Search for the cell housing the specified text and yield its [x, y] center coordinate. 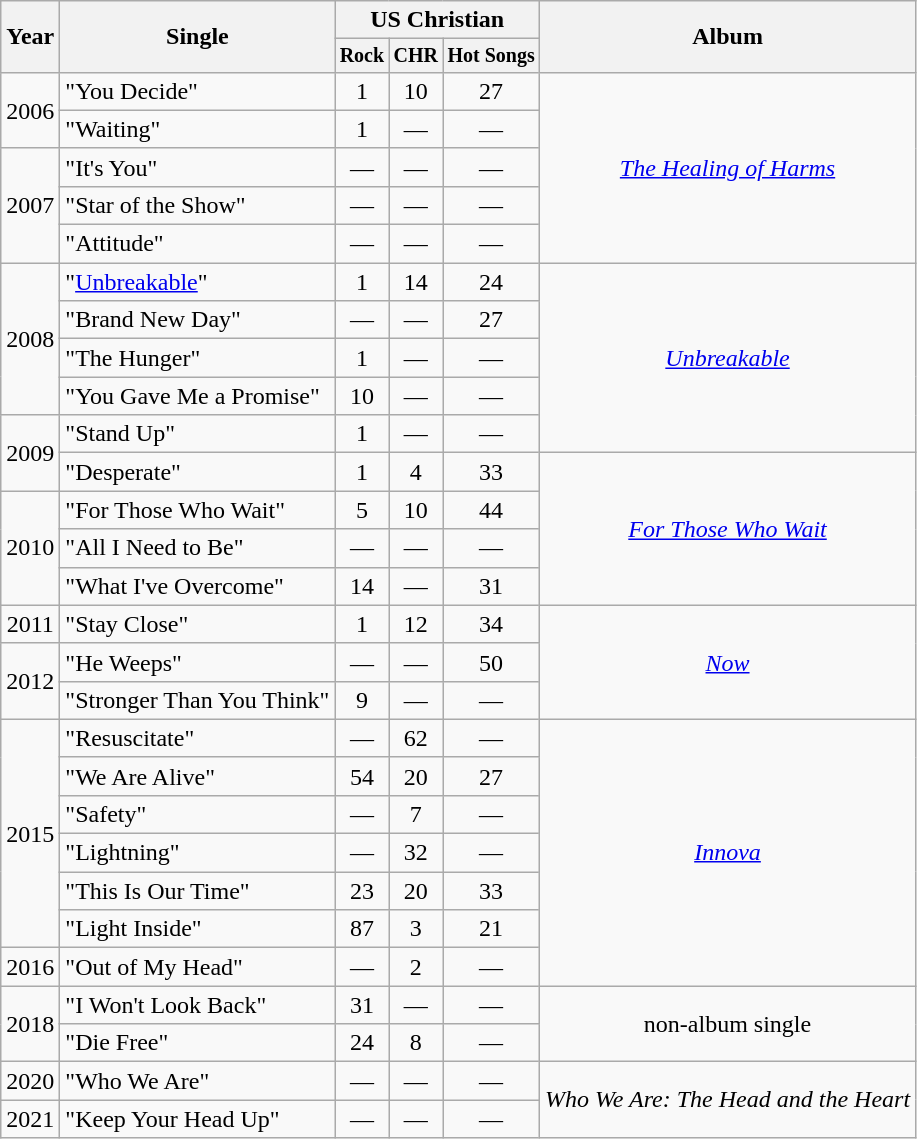
CHR [416, 56]
32 [416, 853]
Album [727, 37]
"Attitude" [198, 244]
"Unbreakable" [198, 282]
"Desperate" [198, 472]
"Light Inside" [198, 929]
"You Gave Me a Promise" [198, 396]
For Those Who Wait [727, 529]
"The Hunger" [198, 358]
2021 [30, 1119]
Innova [727, 852]
2020 [30, 1081]
"What I've Overcome" [198, 586]
2018 [30, 1024]
2011 [30, 624]
"It's You" [198, 167]
2008 [30, 339]
2012 [30, 681]
2010 [30, 548]
4 [416, 472]
2007 [30, 205]
"Stand Up" [198, 434]
"Stay Close" [198, 624]
44 [492, 510]
"Star of the Show" [198, 205]
Rock [362, 56]
23 [362, 891]
"All I Need to Be" [198, 548]
8 [416, 1043]
5 [362, 510]
87 [362, 929]
54 [362, 776]
"Out of My Head" [198, 967]
34 [492, 624]
62 [416, 738]
The Healing of Harms [727, 167]
"I Won't Look Back" [198, 1005]
9 [362, 700]
2009 [30, 453]
"Waiting" [198, 129]
"Resuscitate" [198, 738]
Who We Are: The Head and the Heart [727, 1100]
"This Is Our Time" [198, 891]
2016 [30, 967]
50 [492, 662]
3 [416, 929]
"He Weeps" [198, 662]
Single [198, 37]
"Lightning" [198, 853]
"Who We Are" [198, 1081]
Now [727, 662]
"Stronger Than You Think" [198, 700]
"For Those Who Wait" [198, 510]
"Die Free" [198, 1043]
non-album single [727, 1024]
21 [492, 929]
US Christian [438, 20]
Unbreakable [727, 358]
"You Decide" [198, 91]
"Safety" [198, 814]
"We Are Alive" [198, 776]
12 [416, 624]
Hot Songs [492, 56]
"Brand New Day" [198, 320]
Year [30, 37]
"Keep Your Head Up" [198, 1119]
7 [416, 814]
2015 [30, 833]
2006 [30, 110]
2 [416, 967]
